Return (x, y) of the center of cell containing provided text 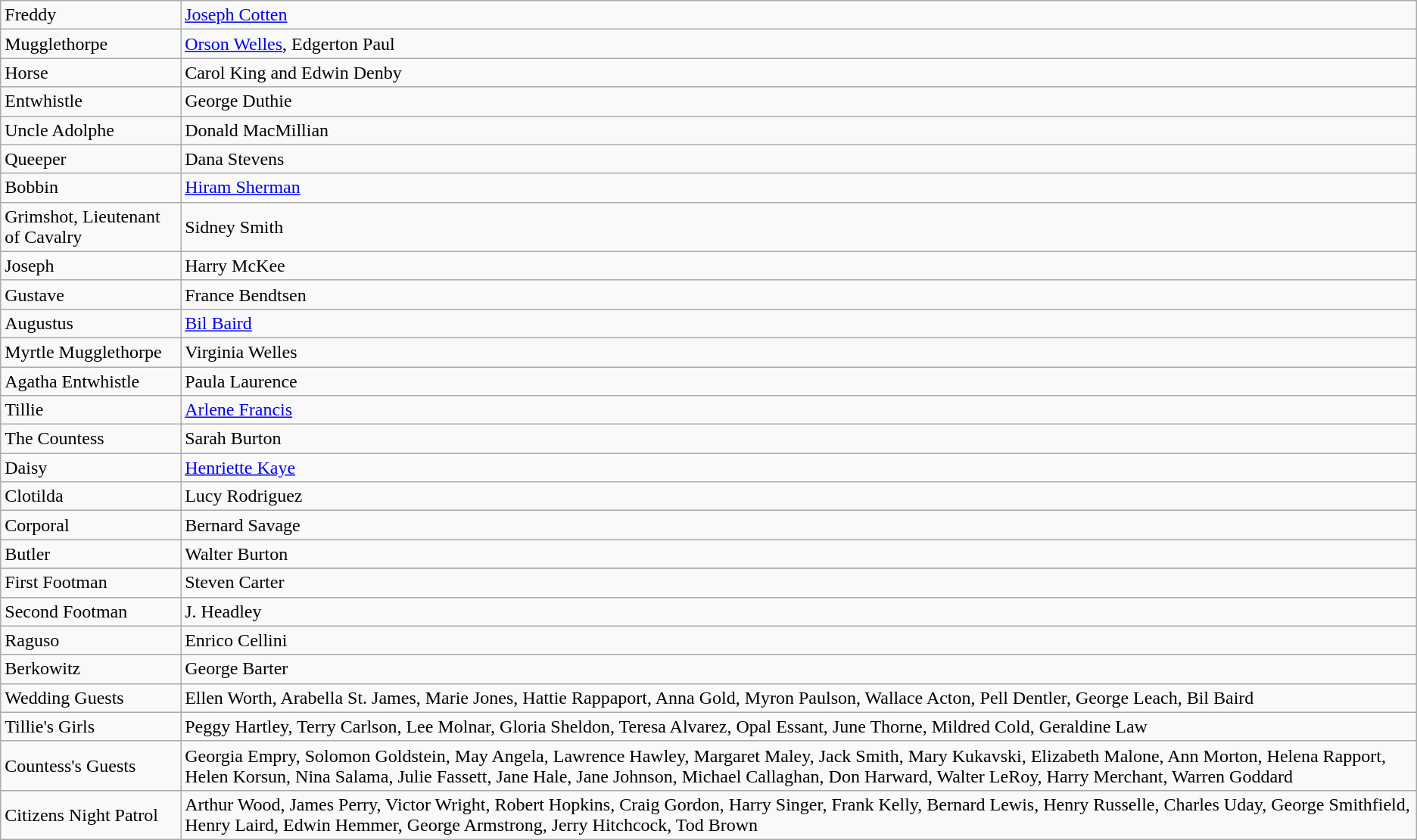
Orson Welles, Edgerton Paul (799, 44)
Gustave (91, 294)
J. Headley (799, 611)
Berkowitz (91, 669)
Freddy (91, 15)
Steven Carter (799, 583)
Queeper (91, 159)
Bil Baird (799, 323)
Augustus (91, 323)
Countess's Guests (91, 766)
Sarah Burton (799, 439)
Arlene Francis (799, 410)
Virginia Welles (799, 352)
Horse (91, 73)
Tillie (91, 410)
Dana Stevens (799, 159)
First Footman (91, 583)
Walter Burton (799, 554)
Myrtle Mugglethorpe (91, 352)
Wedding Guests (91, 698)
Bernard Savage (799, 525)
France Bendtsen (799, 294)
Tillie's Girls (91, 726)
Second Footman (91, 611)
Lucy Rodriguez (799, 496)
George Duthie (799, 101)
Enrico Cellini (799, 640)
Agatha Entwhistle (91, 381)
Joseph Cotten (799, 15)
Peggy Hartley, Terry Carlson, Lee Molnar, Gloria Sheldon, Teresa Alvarez, Opal Essant, June Thorne, Mildred Cold, Geraldine Law (799, 726)
Paula Laurence (799, 381)
Grimshot, Lieutenant of Cavalry (91, 227)
Citizens Night Patrol (91, 814)
Corporal (91, 525)
Bobbin (91, 188)
Butler (91, 554)
Joseph (91, 266)
Mugglethorpe (91, 44)
Sidney Smith (799, 227)
Harry McKee (799, 266)
Donald MacMillian (799, 130)
The Countess (91, 439)
Raguso (91, 640)
Ellen Worth, Arabella St. James, Marie Jones, Hattie Rappaport, Anna Gold, Myron Paulson, Wallace Acton, Pell Dentler, George Leach, Bil Baird (799, 698)
Uncle Adolphe (91, 130)
George Barter (799, 669)
Daisy (91, 468)
Clotilda (91, 496)
Carol King and Edwin Denby (799, 73)
Henriette Kaye (799, 468)
Entwhistle (91, 101)
Hiram Sherman (799, 188)
